Determine the (X, Y) coordinate at the center of the cell enclosing the given text.  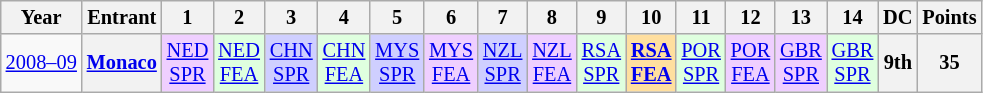
4 (344, 17)
NEDFEA (239, 63)
Year (42, 17)
11 (700, 17)
2008–09 (42, 63)
Monaco (122, 63)
DC (898, 17)
MYSFEA (451, 63)
2 (239, 17)
RSAFEA (651, 63)
12 (750, 17)
1 (188, 17)
9th (898, 63)
3 (292, 17)
13 (801, 17)
PORSPR (700, 63)
10 (651, 17)
CHNSPR (292, 63)
Points (949, 17)
CHNFEA (344, 63)
8 (552, 17)
35 (949, 63)
7 (502, 17)
9 (602, 17)
PORFEA (750, 63)
MYSSPR (397, 63)
NEDSPR (188, 63)
Entrant (122, 17)
NZLSPR (502, 63)
14 (853, 17)
5 (397, 17)
NZLFEA (552, 63)
RSASPR (602, 63)
6 (451, 17)
